Determine the (x, y) coordinate at the center of the cell enclosing the given text.  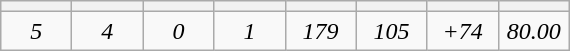
105 (392, 31)
+74 (462, 31)
1 (250, 31)
0 (178, 31)
5 (36, 31)
80.00 (534, 31)
179 (320, 31)
4 (108, 31)
